Identify which cell holds the provided text, then report its [x, y] central coordinate. 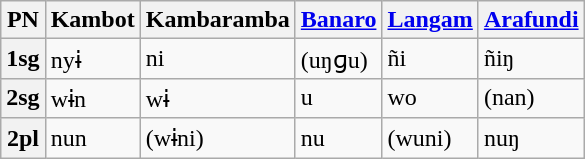
wɨ [218, 98]
u [338, 98]
ñiŋ [531, 59]
Kambot [92, 20]
PN [23, 20]
Kambaramba [218, 20]
(wɨni) [218, 138]
Banaro [338, 20]
wo [430, 98]
1sg [23, 59]
(nan) [531, 98]
(wuni) [430, 138]
Arafundi [531, 20]
nun [92, 138]
ñi [430, 59]
2sg [23, 98]
nyɨ [92, 59]
Langam [430, 20]
(uŋɡu) [338, 59]
wɨn [92, 98]
2pl [23, 138]
ni [218, 59]
nuŋ [531, 138]
nu [338, 138]
